Output the [x, y] coordinate of the center of the cell containing the given text.  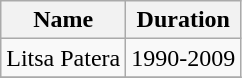
Name [64, 20]
Duration [184, 20]
Litsa Patera [64, 58]
1990-2009 [184, 58]
